Return the (x, y) coordinate for the center point of the cell that contains the specified text.  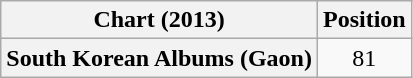
Chart (2013) (160, 20)
Position (364, 20)
South Korean Albums (Gaon) (160, 58)
81 (364, 58)
